Search for the cell housing the specified text and yield its (x, y) center coordinate. 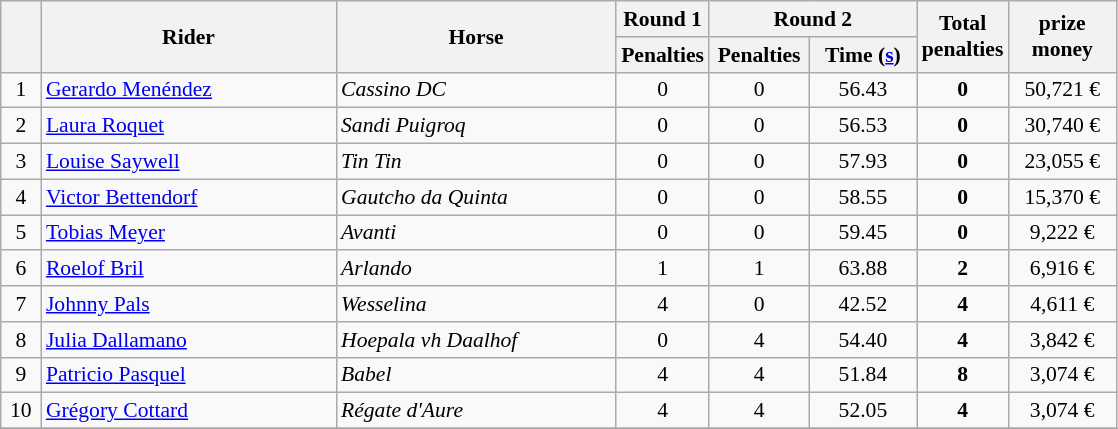
Wesselina (476, 304)
Régate d'Aure (476, 411)
Sandi Puigroq (476, 126)
Gerardo Menéndez (188, 90)
9 (21, 375)
Cassino DC (476, 90)
51.84 (863, 375)
58.55 (863, 197)
Victor Bettendorf (188, 197)
Horse (476, 36)
Round 1 (662, 19)
7 (21, 304)
9,222 € (1062, 233)
3 (21, 162)
50,721 € (1062, 90)
Avanti (476, 233)
prizemoney (1062, 36)
6,916 € (1062, 269)
6 (21, 269)
Julia Dallamano (188, 340)
30,740 € (1062, 126)
Hoepala vh Daalhof (476, 340)
52.05 (863, 411)
Round 2 (813, 19)
59.45 (863, 233)
Time (s) (863, 55)
Rider (188, 36)
Patricio Pasquel (188, 375)
57.93 (863, 162)
Tobias Meyer (188, 233)
3,842 € (1062, 340)
Johnny Pals (188, 304)
Louise Saywell (188, 162)
63.88 (863, 269)
Totalpenalties (963, 36)
54.40 (863, 340)
56.53 (863, 126)
15,370 € (1062, 197)
10 (21, 411)
Gautcho da Quinta (476, 197)
4,611 € (1062, 304)
42.52 (863, 304)
56.43 (863, 90)
Roelof Bril (188, 269)
Grégory Cottard (188, 411)
Arlando (476, 269)
Tin Tin (476, 162)
5 (21, 233)
Babel (476, 375)
Laura Roquet (188, 126)
23,055 € (1062, 162)
